Scan for the cell matching the given text and deliver its (x, y) coordinate at center. 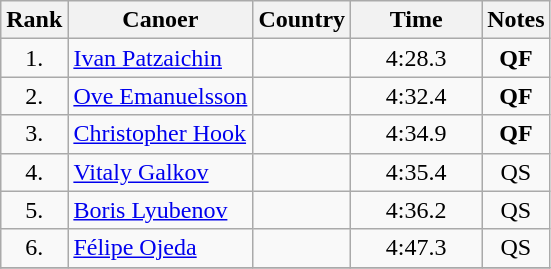
1. (34, 58)
4:28.3 (416, 58)
Country (302, 20)
Christopher Hook (160, 134)
Félipe Ojeda (160, 248)
2. (34, 96)
4. (34, 172)
Boris Lyubenov (160, 210)
6. (34, 248)
5. (34, 210)
Ivan Patzaichin (160, 58)
4:36.2 (416, 210)
4:34.9 (416, 134)
4:47.3 (416, 248)
Rank (34, 20)
Ove Emanuelsson (160, 96)
3. (34, 134)
Time (416, 20)
4:35.4 (416, 172)
Notes (516, 20)
Canoer (160, 20)
4:32.4 (416, 96)
Vitaly Galkov (160, 172)
